Return the (X, Y) coordinate for the center point of the cell that contains the specified text.  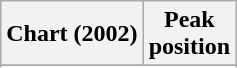
Peakposition (189, 34)
Chart (2002) (72, 34)
